Detect which cell encompasses the target text, then output its [X, Y] center coordinate. 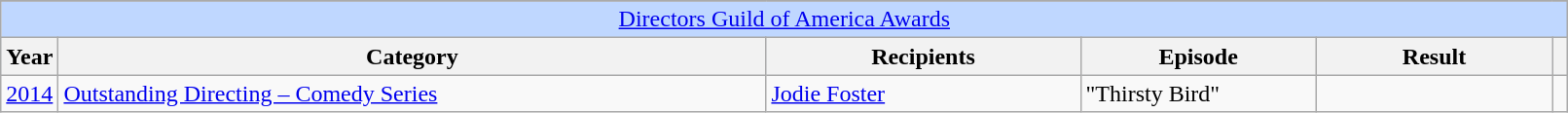
Category [413, 56]
"Thirsty Bird" [1198, 94]
Result [1434, 56]
Directors Guild of America Awards [784, 19]
Recipients [923, 56]
Episode [1198, 56]
Outstanding Directing – Comedy Series [413, 94]
Jodie Foster [923, 94]
Year [29, 56]
2014 [29, 94]
